Locate the cell with the specified text and output its (x, y) center coordinate. 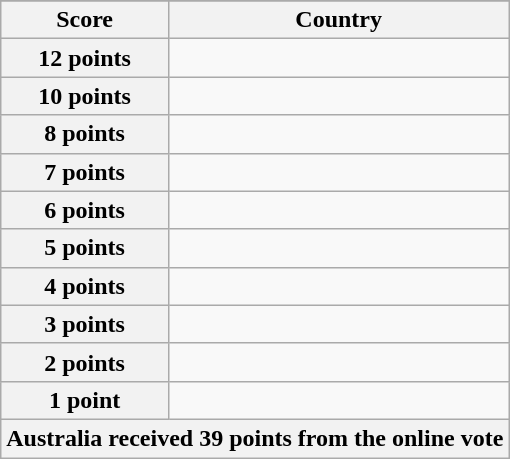
Country (338, 20)
7 points (85, 172)
Australia received 39 points from the online vote (255, 438)
1 point (85, 400)
3 points (85, 324)
Score (85, 20)
5 points (85, 248)
6 points (85, 210)
2 points (85, 362)
10 points (85, 96)
4 points (85, 286)
8 points (85, 134)
12 points (85, 58)
